From the cell containing the given text, extract its center point as (x, y) coordinate. 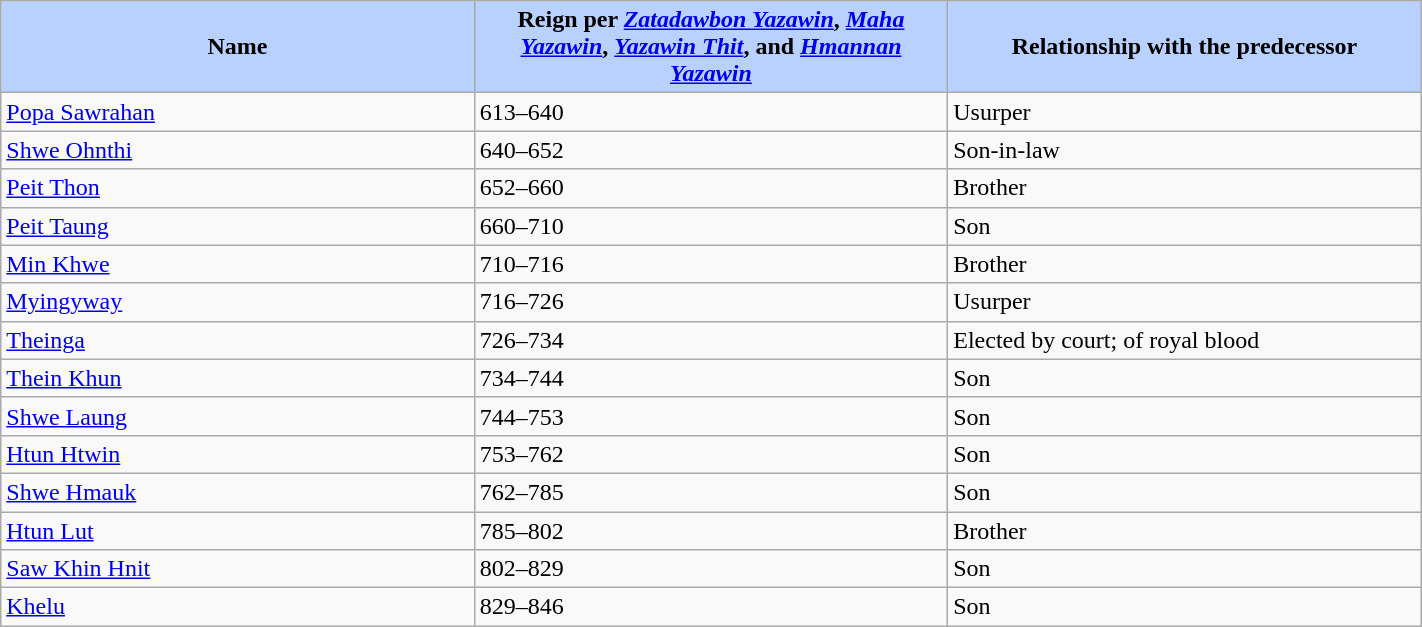
Peit Taung (238, 226)
Shwe Laung (238, 416)
660–710 (710, 226)
762–785 (710, 492)
Thein Khun (238, 378)
Shwe Ohnthi (238, 150)
Elected by court; of royal blood (1185, 340)
Min Khwe (238, 264)
Myingyway (238, 302)
710–716 (710, 264)
613–640 (710, 112)
Saw Khin Hnit (238, 569)
753–762 (710, 454)
Relationship with the predecessor (1185, 47)
Khelu (238, 607)
Popa Sawrahan (238, 112)
640–652 (710, 150)
Reign per Zatadawbon Yazawin, Maha Yazawin, Yazawin Thit, and Hmannan Yazawin (710, 47)
785–802 (710, 531)
Htun Lut (238, 531)
Peit Thon (238, 188)
829–846 (710, 607)
716–726 (710, 302)
Theinga (238, 340)
652–660 (710, 188)
Htun Htwin (238, 454)
802–829 (710, 569)
Son-in-law (1185, 150)
744–753 (710, 416)
726–734 (710, 340)
Shwe Hmauk (238, 492)
Name (238, 47)
734–744 (710, 378)
